Extract the (x, y) coordinate from the center of the cell holding the provided text.  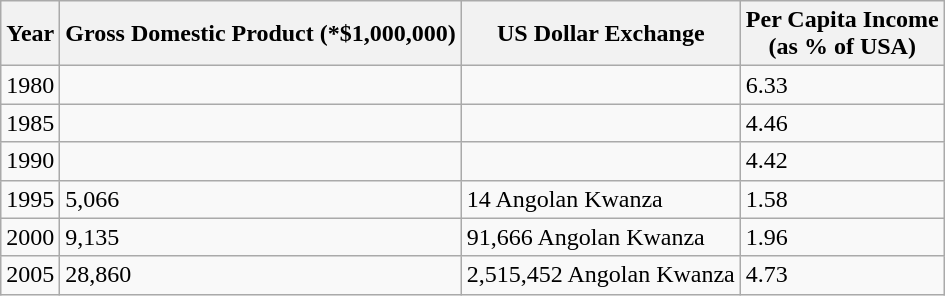
6.33 (842, 85)
1.58 (842, 199)
US Dollar Exchange (600, 34)
2000 (30, 237)
1985 (30, 123)
4.46 (842, 123)
1995 (30, 199)
Year (30, 34)
1.96 (842, 237)
5,066 (260, 199)
91,666 Angolan Kwanza (600, 237)
28,860 (260, 275)
Gross Domestic Product (*$1,000,000) (260, 34)
2,515,452 Angolan Kwanza (600, 275)
4.42 (842, 161)
2005 (30, 275)
1990 (30, 161)
14 Angolan Kwanza (600, 199)
4.73 (842, 275)
9,135 (260, 237)
Per Capita Income (as % of USA) (842, 34)
1980 (30, 85)
